Find where the given text appears and provide that cell's center as (x, y) coordinate. 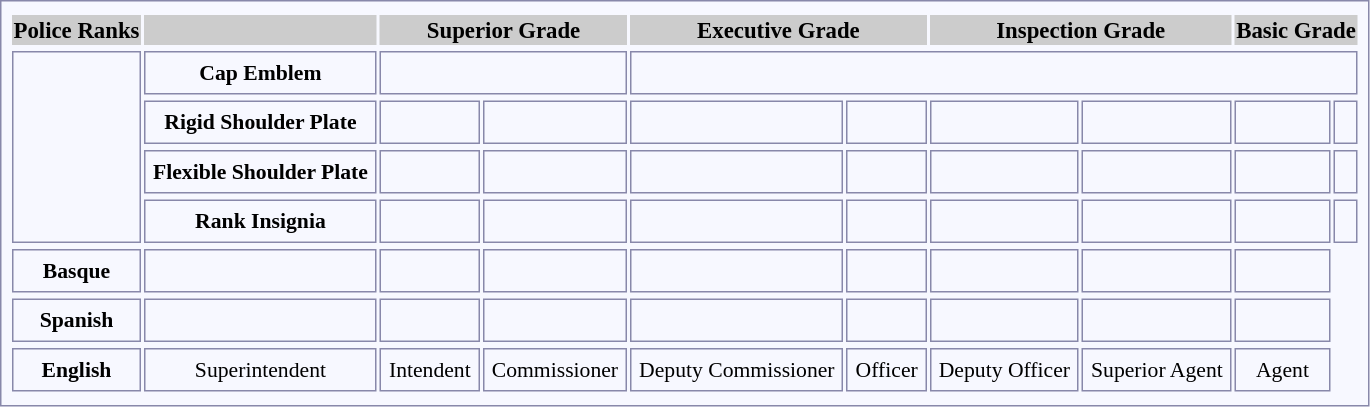
Police Ranks (76, 30)
Inspection Grade (1081, 30)
English (76, 370)
Executive Grade (778, 30)
Basque (76, 271)
Flexible Shoulder Plate (260, 172)
Superintendent (260, 370)
Agent (1282, 370)
Rigid Shoulder Plate (260, 122)
Basic Grade (1296, 30)
Intendent (430, 370)
Superior Grade (504, 30)
Cap Emblem (260, 73)
Superior Agent (1157, 370)
Deputy Officer (1004, 370)
Rank Insignia (260, 222)
Deputy Commissioner (737, 370)
Commissioner (555, 370)
Spanish (76, 320)
Officer (887, 370)
